Return the [x, y] coordinate for the center point of the cell that contains the specified text.  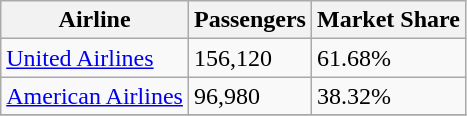
156,120 [250, 58]
Market Share [388, 20]
American Airlines [95, 96]
United Airlines [95, 58]
96,980 [250, 96]
38.32% [388, 96]
Airline [95, 20]
Passengers [250, 20]
61.68% [388, 58]
